Pinpoint the cell where the given text exists, returning its (X, Y) midpoint coordinate. 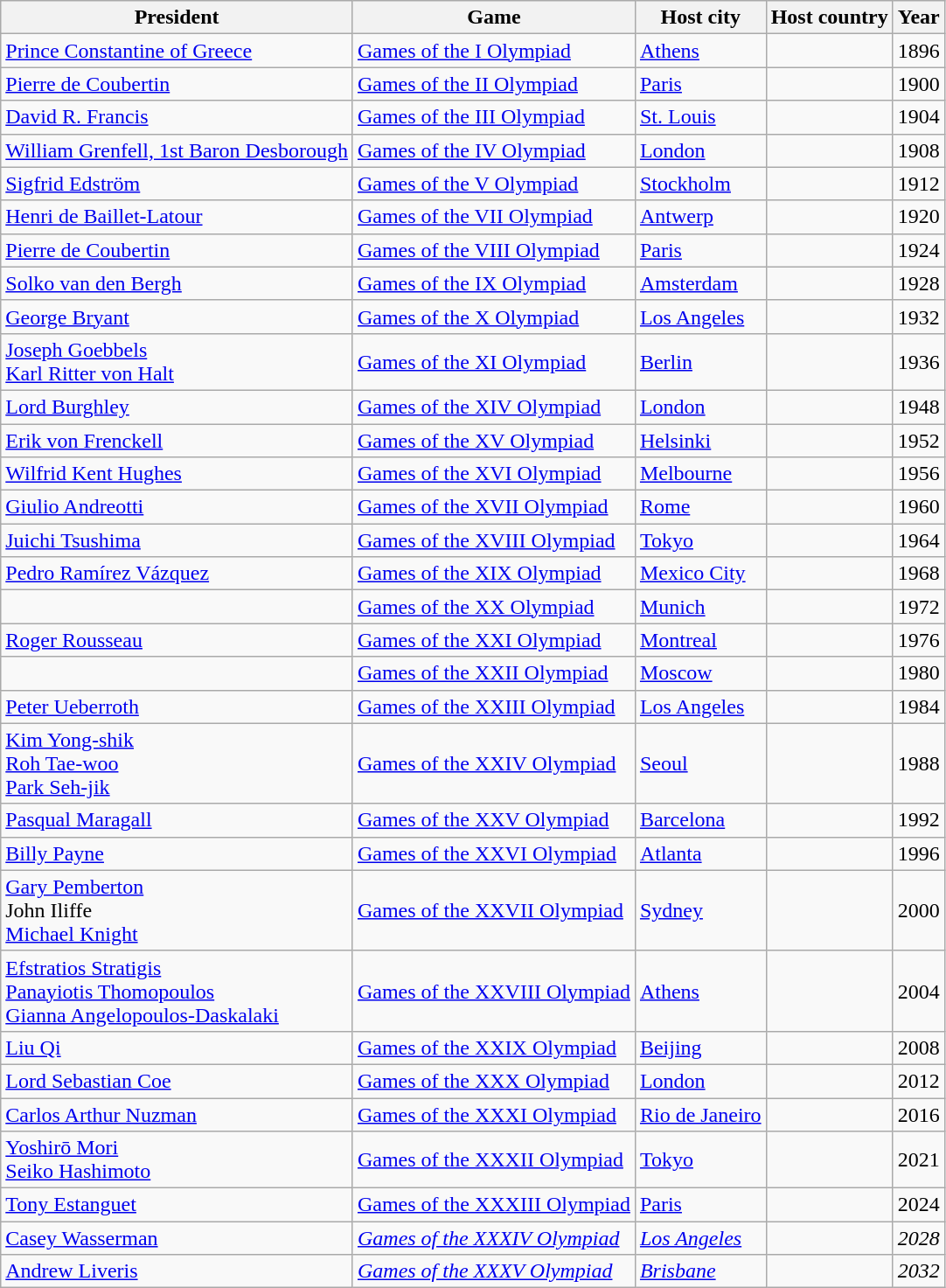
Games of the XXXI Olympiad (493, 1115)
Sigfrid Edström (177, 184)
Games of the XXVII Olympiad (493, 910)
1924 (918, 250)
Roger Rousseau (177, 640)
1996 (918, 853)
Carlos Arthur Nuzman (177, 1115)
Giulio Andreotti (177, 507)
William Grenfell, 1st Baron Desborough (177, 150)
Games of the XXI Olympiad (493, 640)
Games of the X Olympiad (493, 317)
Games of the XIV Olympiad (493, 407)
Games of the XVII Olympiad (493, 507)
Games of the VII Olympiad (493, 217)
Henri de Baillet-Latour (177, 217)
Games of the XXVI Olympiad (493, 853)
Lord Sebastian Coe (177, 1081)
Efstratios StratigisPanayiotis ThomopoulosGianna Angelopoulos-Daskalaki (177, 991)
Games of the XIX Olympiad (493, 574)
2008 (918, 1048)
1936 (918, 362)
2028 (918, 1238)
Joseph GoebbelsKarl Ritter von Halt (177, 362)
Solko van den Bergh (177, 283)
Stockholm (700, 184)
1904 (918, 117)
Games of the XXXII Olympiad (493, 1159)
Games of the XXIII Olympiad (493, 707)
Casey Wasserman (177, 1238)
Peter Ueberroth (177, 707)
1908 (918, 150)
Games of the XXX Olympiad (493, 1081)
Barcelona (700, 820)
1920 (918, 217)
Games of the XVIII Olympiad (493, 540)
Games of the XXXIII Olympiad (493, 1205)
1900 (918, 84)
Games of the XXV Olympiad (493, 820)
Rio de Janeiro (700, 1115)
Prince Constantine of Greece (177, 51)
1928 (918, 283)
Juichi Tsushima (177, 540)
Brisbane (700, 1271)
Beijing (700, 1048)
1932 (918, 317)
Games of the III Olympiad (493, 117)
1912 (918, 184)
Games of the XI Olympiad (493, 362)
Helsinki (700, 440)
Billy Payne (177, 853)
Pasqual Maragall (177, 820)
2000 (918, 910)
Erik von Frenckell (177, 440)
2016 (918, 1115)
Games of the XXIV Olympiad (493, 763)
1964 (918, 540)
Games of the V Olympiad (493, 184)
Games of the VIII Olympiad (493, 250)
2024 (918, 1205)
Gary PembertonJohn IliffeMichael Knight (177, 910)
Games of the XXIX Olympiad (493, 1048)
1968 (918, 574)
Games of the XXVIII Olympiad (493, 991)
Andrew Liveris (177, 1271)
Sydney (700, 910)
Games of the IV Olympiad (493, 150)
Liu Qi (177, 1048)
1988 (918, 763)
Game (493, 17)
Year (918, 17)
1972 (918, 607)
1952 (918, 440)
1948 (918, 407)
Antwerp (700, 217)
1896 (918, 51)
Berlin (700, 362)
Games of the XXXV Olympiad (493, 1271)
Host country (829, 17)
Games of the I Olympiad (493, 51)
1980 (918, 673)
Atlanta (700, 853)
2012 (918, 1081)
1984 (918, 707)
Melbourne (700, 474)
Wilfrid Kent Hughes (177, 474)
Games of the XVI Olympiad (493, 474)
Rome (700, 507)
2021 (918, 1159)
Munich (700, 607)
Pedro Ramírez Vázquez (177, 574)
1992 (918, 820)
Games of the II Olympiad (493, 84)
Montreal (700, 640)
David R. Francis (177, 117)
Games of the IX Olympiad (493, 283)
Games of the XXII Olympiad (493, 673)
Kim Yong-shikRoh Tae-wooPark Seh-jik (177, 763)
St. Louis (700, 117)
Tony Estanguet (177, 1205)
Seoul (700, 763)
Mexico City (700, 574)
George Bryant (177, 317)
1956 (918, 474)
Games of the XX Olympiad (493, 607)
1976 (918, 640)
President (177, 17)
2004 (918, 991)
Moscow (700, 673)
Games of the XV Olympiad (493, 440)
Amsterdam (700, 283)
Host city (700, 17)
1960 (918, 507)
2032 (918, 1271)
Games of the XXXIV Olympiad (493, 1238)
Yoshirō MoriSeiko Hashimoto (177, 1159)
Lord Burghley (177, 407)
